Extract the [X, Y] coordinate from the center of the cell holding the provided text.  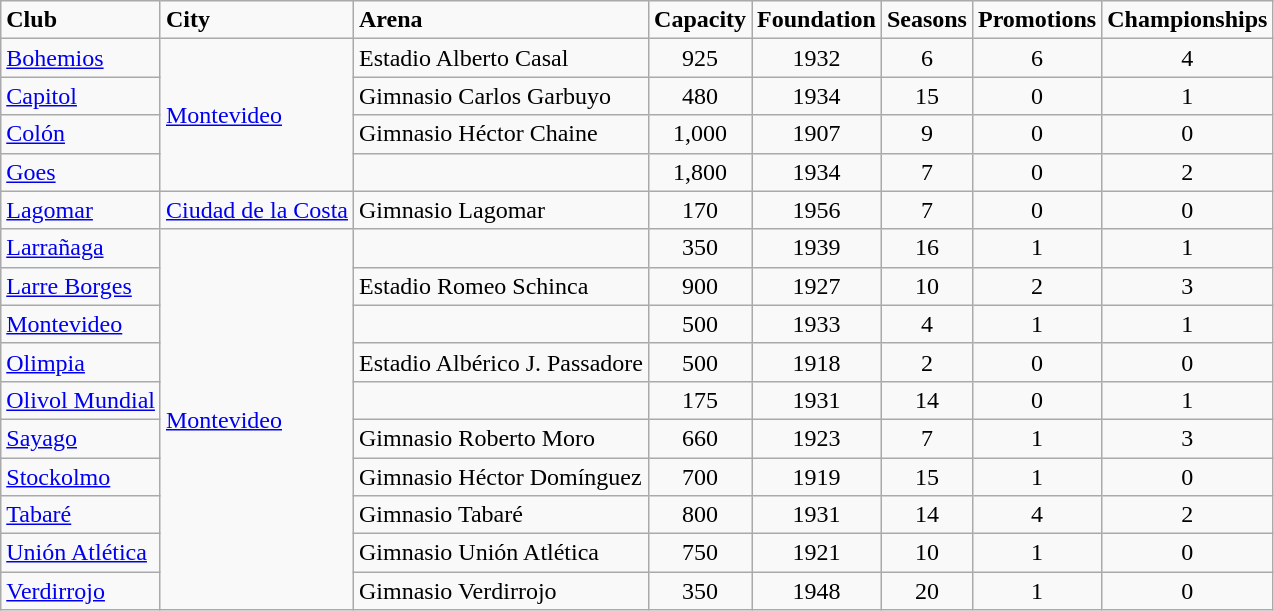
Capitol [81, 96]
Gimnasio Héctor Domínguez [502, 477]
925 [700, 58]
1,800 [700, 172]
1956 [817, 210]
1948 [817, 591]
750 [700, 553]
Seasons [926, 20]
Bohemios [81, 58]
700 [700, 477]
1,000 [700, 134]
20 [926, 591]
Sayago [81, 438]
175 [700, 400]
Gimnasio Verdirrojo [502, 591]
City [256, 20]
Championships [1188, 20]
Gimnasio Carlos Garbuyo [502, 96]
1939 [817, 248]
9 [926, 134]
Gimnasio Héctor Chaine [502, 134]
1932 [817, 58]
Estadio Albérico J. Passadore [502, 362]
Olivol Mundial [81, 400]
Lagomar [81, 210]
1919 [817, 477]
Capacity [700, 20]
Estadio Romeo Schinca [502, 286]
1923 [817, 438]
Olimpia [81, 362]
Gimnasio Tabaré [502, 515]
660 [700, 438]
800 [700, 515]
480 [700, 96]
1933 [817, 324]
Arena [502, 20]
Larre Borges [81, 286]
16 [926, 248]
Tabaré [81, 515]
1918 [817, 362]
Foundation [817, 20]
Gimnasio Lagomar [502, 210]
Goes [81, 172]
Gimnasio Unión Atlética [502, 553]
Estadio Alberto Casal [502, 58]
1921 [817, 553]
Club [81, 20]
Stockolmo [81, 477]
1907 [817, 134]
Colón [81, 134]
900 [700, 286]
Verdirrojo [81, 591]
Gimnasio Roberto Moro [502, 438]
1927 [817, 286]
Promotions [1036, 20]
Unión Atlética [81, 553]
Ciudad de la Costa [256, 210]
170 [700, 210]
Larrañaga [81, 248]
